Output the (x, y) coordinate of the center of the cell containing the given text.  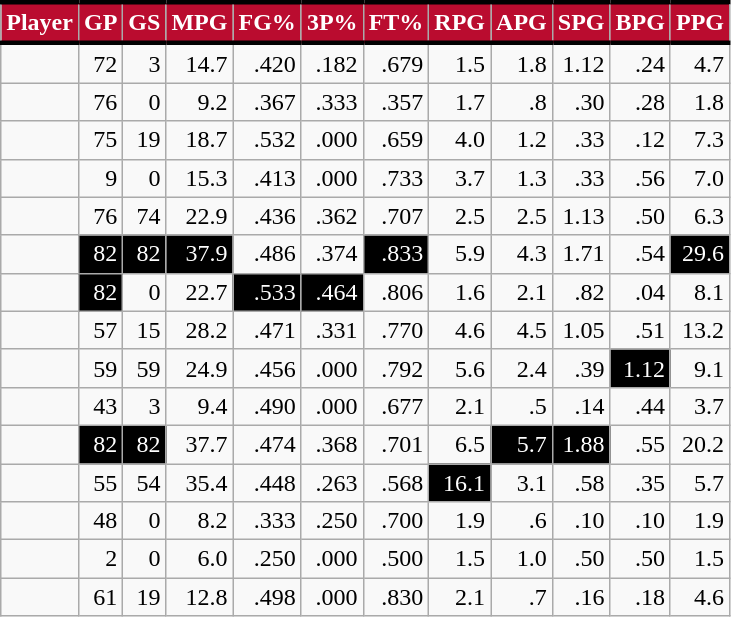
3P% (332, 22)
15.3 (200, 178)
16.1 (460, 483)
6.3 (700, 216)
.456 (267, 368)
.707 (396, 216)
55 (100, 483)
9.1 (700, 368)
.7 (522, 597)
5.9 (460, 254)
4.0 (460, 140)
6.0 (200, 559)
.362 (332, 216)
1.6 (460, 292)
.700 (396, 521)
.677 (396, 406)
1.2 (522, 140)
.44 (640, 406)
7.3 (700, 140)
20.2 (700, 444)
1.88 (581, 444)
75 (100, 140)
PPG (700, 22)
1.7 (460, 102)
.474 (267, 444)
9.2 (200, 102)
.16 (581, 597)
.413 (267, 178)
22.7 (200, 292)
14.7 (200, 63)
1.71 (581, 254)
1.13 (581, 216)
4.3 (522, 254)
9 (100, 178)
43 (100, 406)
.12 (640, 140)
.14 (581, 406)
RPG (460, 22)
APG (522, 22)
.35 (640, 483)
.436 (267, 216)
.833 (396, 254)
.28 (640, 102)
57 (100, 330)
.51 (640, 330)
.04 (640, 292)
.490 (267, 406)
BPG (640, 22)
13.2 (700, 330)
.30 (581, 102)
4.5 (522, 330)
12.8 (200, 597)
.532 (267, 140)
.24 (640, 63)
SPG (581, 22)
8.1 (700, 292)
2.4 (522, 368)
.39 (581, 368)
.701 (396, 444)
.733 (396, 178)
1.05 (581, 330)
24.9 (200, 368)
18.7 (200, 140)
FT% (396, 22)
.792 (396, 368)
48 (100, 521)
.486 (267, 254)
.806 (396, 292)
.54 (640, 254)
.374 (332, 254)
FG% (267, 22)
GS (144, 22)
.368 (332, 444)
.357 (396, 102)
.448 (267, 483)
54 (144, 483)
.58 (581, 483)
1.0 (522, 559)
.82 (581, 292)
15 (144, 330)
7.0 (700, 178)
.568 (396, 483)
GP (100, 22)
.830 (396, 597)
.659 (396, 140)
MPG (200, 22)
8.2 (200, 521)
.464 (332, 292)
9.4 (200, 406)
6.5 (460, 444)
.55 (640, 444)
Player (40, 22)
4.7 (700, 63)
.770 (396, 330)
1.3 (522, 178)
.182 (332, 63)
.498 (267, 597)
.6 (522, 521)
.420 (267, 63)
28.2 (200, 330)
.500 (396, 559)
74 (144, 216)
.18 (640, 597)
37.7 (200, 444)
.5 (522, 406)
29.6 (700, 254)
.471 (267, 330)
37.9 (200, 254)
.367 (267, 102)
.679 (396, 63)
.331 (332, 330)
3.1 (522, 483)
.56 (640, 178)
2 (100, 559)
.533 (267, 292)
.8 (522, 102)
5.6 (460, 368)
.263 (332, 483)
22.9 (200, 216)
61 (100, 597)
35.4 (200, 483)
72 (100, 63)
